Identify which cell holds the provided text, then report its (X, Y) central coordinate. 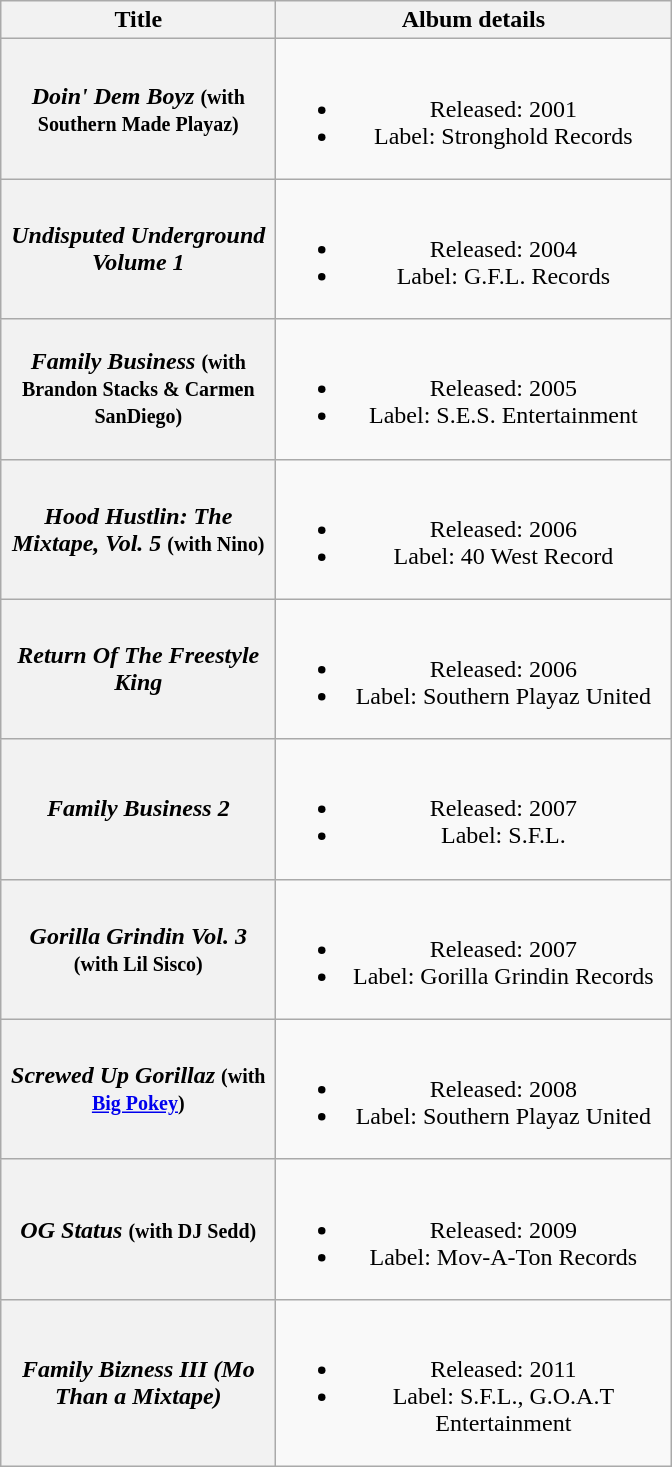
Released: 2009Label: Mov-A-Ton Records (474, 1229)
Released: 2001Label: Stronghold Records (474, 109)
Released: 2007Label: S.F.L. (474, 809)
Gorilla Grindin Vol. 3 (with Lil Sisco) (138, 949)
Released: 2006Label: Southern Playaz United (474, 669)
Screwed Up Gorillaz (with Big Pokey) (138, 1089)
Family Bizness III (Mo Than a Mixtape) (138, 1382)
Family Business 2 (138, 809)
Released: 2006Label: 40 West Record (474, 529)
Released: 2011Label: S.F.L., G.O.A.T Entertainment (474, 1382)
Released: 2007Label: Gorilla Grindin Records (474, 949)
Released: 2005Label: S.E.S. Entertainment (474, 389)
Return Of The Freestyle King (138, 669)
Album details (474, 20)
Undisputed Underground Volume 1 (138, 249)
Released: 2004Label: G.F.L. Records (474, 249)
Hood Hustlin: The Mixtape, Vol. 5 (with Nino) (138, 529)
Doin' Dem Boyz (with Southern Made Playaz) (138, 109)
Family Business (with Brandon Stacks & Carmen SanDiego) (138, 389)
Title (138, 20)
OG Status (with DJ Sedd) (138, 1229)
Released: 2008Label: Southern Playaz United (474, 1089)
